Pinpoint the cell where the given text exists, returning its [X, Y] midpoint coordinate. 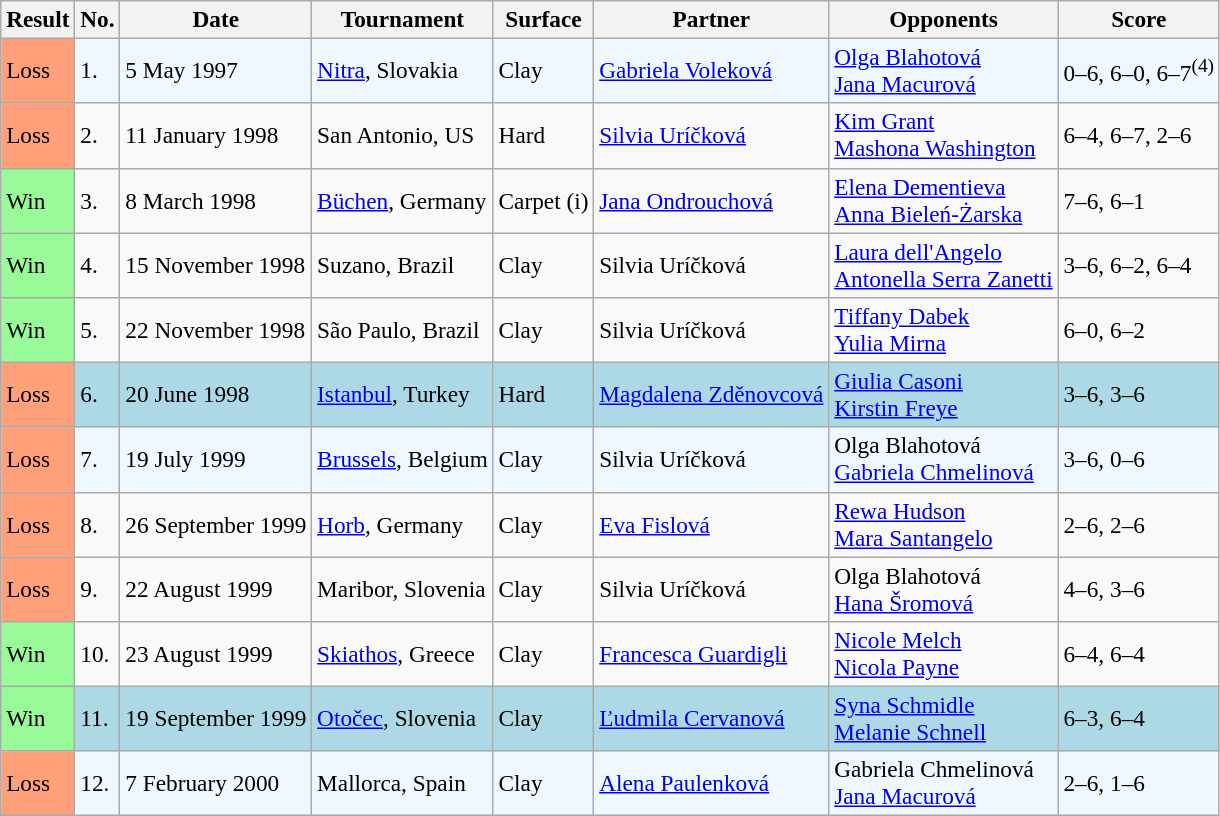
Date [216, 19]
Francesca Guardigli [712, 654]
6–4, 6–4 [1138, 654]
23 August 1999 [216, 654]
Magdalena Zděnovcová [712, 394]
4. [98, 264]
Mallorca, Spain [402, 784]
Rewa Hudson Mara Santangelo [944, 524]
Olga Blahotová Gabriela Chmelinová [944, 460]
6–0, 6–2 [1138, 330]
Nitra, Slovakia [402, 70]
Score [1138, 19]
Istanbul, Turkey [402, 394]
3–6, 0–6 [1138, 460]
0–6, 6–0, 6–7(4) [1138, 70]
San Antonio, US [402, 136]
Nicole Melch Nicola Payne [944, 654]
Surface [544, 19]
São Paulo, Brazil [402, 330]
4–6, 3–6 [1138, 588]
7 February 2000 [216, 784]
Carpet (i) [544, 200]
6. [98, 394]
Kim Grant Mashona Washington [944, 136]
6–3, 6–4 [1138, 718]
Eva Fislová [712, 524]
26 September 1999 [216, 524]
2–6, 1–6 [1138, 784]
22 August 1999 [216, 588]
Otočec, Slovenia [402, 718]
Laura dell'Angelo Antonella Serra Zanetti [944, 264]
11. [98, 718]
Jana Ondrouchová [712, 200]
Partner [712, 19]
9. [98, 588]
2–6, 2–6 [1138, 524]
Maribor, Slovenia [402, 588]
3–6, 6–2, 6–4 [1138, 264]
6–4, 6–7, 2–6 [1138, 136]
Olga Blahotová Hana Šromová [944, 588]
Büchen, Germany [402, 200]
Opponents [944, 19]
Horb, Germany [402, 524]
Giulia Casoni Kirstin Freye [944, 394]
Ľudmila Cervanová [712, 718]
7. [98, 460]
Gabriela Voleková [712, 70]
No. [98, 19]
Olga Blahotová Jana Macurová [944, 70]
Gabriela Chmelinová Jana Macurová [944, 784]
8 March 1998 [216, 200]
3–6, 3–6 [1138, 394]
5. [98, 330]
15 November 1998 [216, 264]
20 June 1998 [216, 394]
12. [98, 784]
22 November 1998 [216, 330]
Result [38, 19]
Syna Schmidle Melanie Schnell [944, 718]
Alena Paulenková [712, 784]
10. [98, 654]
Elena Dementieva Anna Bieleń-Żarska [944, 200]
19 September 1999 [216, 718]
11 January 1998 [216, 136]
3. [98, 200]
1. [98, 70]
7–6, 6–1 [1138, 200]
Brussels, Belgium [402, 460]
2. [98, 136]
Tiffany Dabek Yulia Mirna [944, 330]
Skiathos, Greece [402, 654]
8. [98, 524]
Suzano, Brazil [402, 264]
19 July 1999 [216, 460]
5 May 1997 [216, 70]
Tournament [402, 19]
